Detect which cell encompasses the target text, then output its (X, Y) center coordinate. 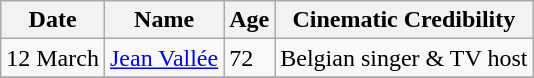
Date (53, 20)
Name (164, 20)
Cinematic Credibility (404, 20)
Jean Vallée (164, 58)
Age (250, 20)
72 (250, 58)
Belgian singer & TV host (404, 58)
12 March (53, 58)
